Capture the cell that displays the provided text and extract its (x, y) central coordinate. 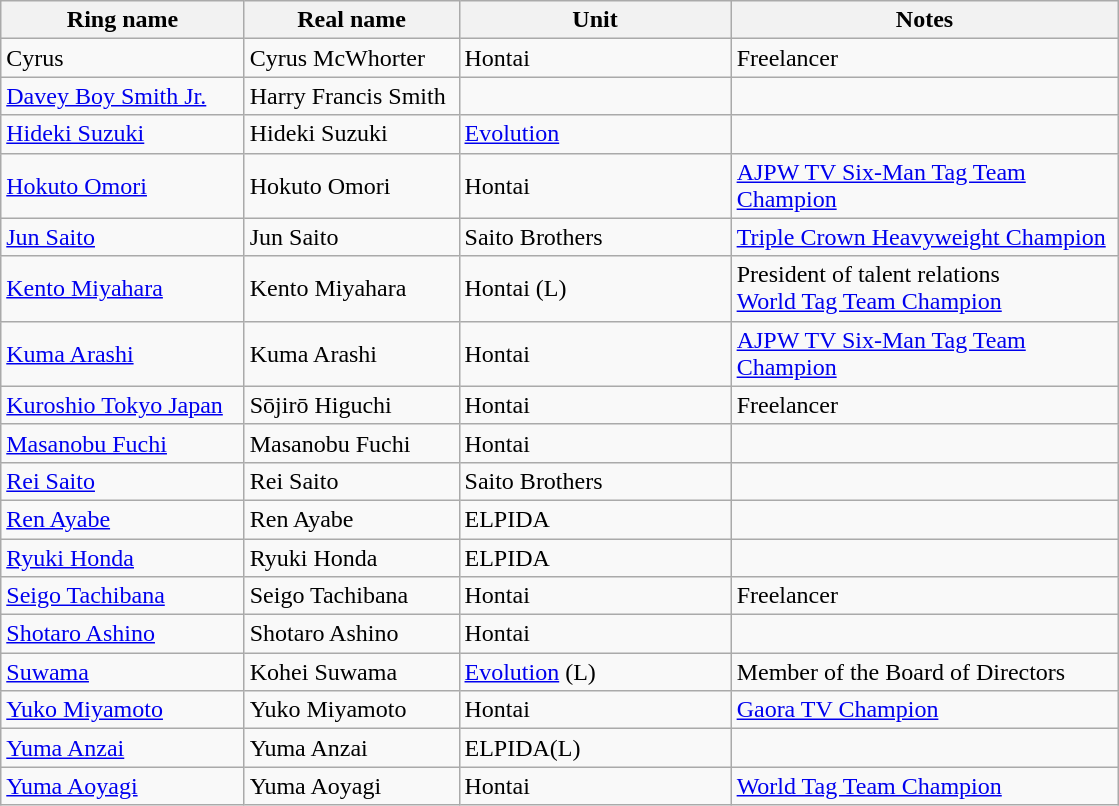
Cyrus (122, 58)
Real name (352, 20)
Hontai (L) (595, 288)
President of talent relationsWorld Tag Team Champion (924, 288)
Notes (924, 20)
Evolution (595, 134)
Unit (595, 20)
Ring name (122, 20)
Sōjirō Higuchi (352, 405)
World Tag Team Champion (924, 786)
Evolution (L) (595, 672)
Kohei Suwama (352, 672)
Davey Boy Smith Jr. (122, 96)
Triple Crown Heavyweight Champion (924, 237)
Kuroshio Tokyo Japan (122, 405)
Gaora TV Champion (924, 710)
Cyrus McWhorter (352, 58)
Suwama (122, 672)
Harry Francis Smith (352, 96)
Member of the Board of Directors (924, 672)
ELPIDA(L) (595, 748)
